Return (x, y) of the center of cell containing provided text 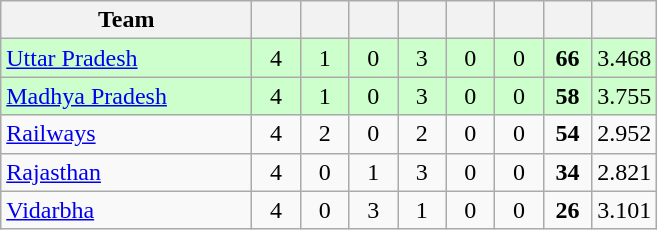
26 (568, 210)
2.952 (624, 134)
Uttar Pradesh (126, 58)
2.821 (624, 172)
Railways (126, 134)
3.101 (624, 210)
Rajasthan (126, 172)
3.468 (624, 58)
Team (126, 20)
3.755 (624, 96)
Madhya Pradesh (126, 96)
66 (568, 58)
34 (568, 172)
58 (568, 96)
Vidarbha (126, 210)
54 (568, 134)
